From the cell containing the given text, extract its center point as [X, Y] coordinate. 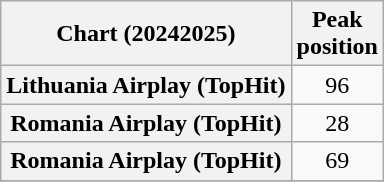
69 [337, 161]
28 [337, 123]
Lithuania Airplay (TopHit) [146, 85]
96 [337, 85]
Peakposition [337, 34]
Chart (20242025) [146, 34]
